From the cell containing the given text, extract its center point as [x, y] coordinate. 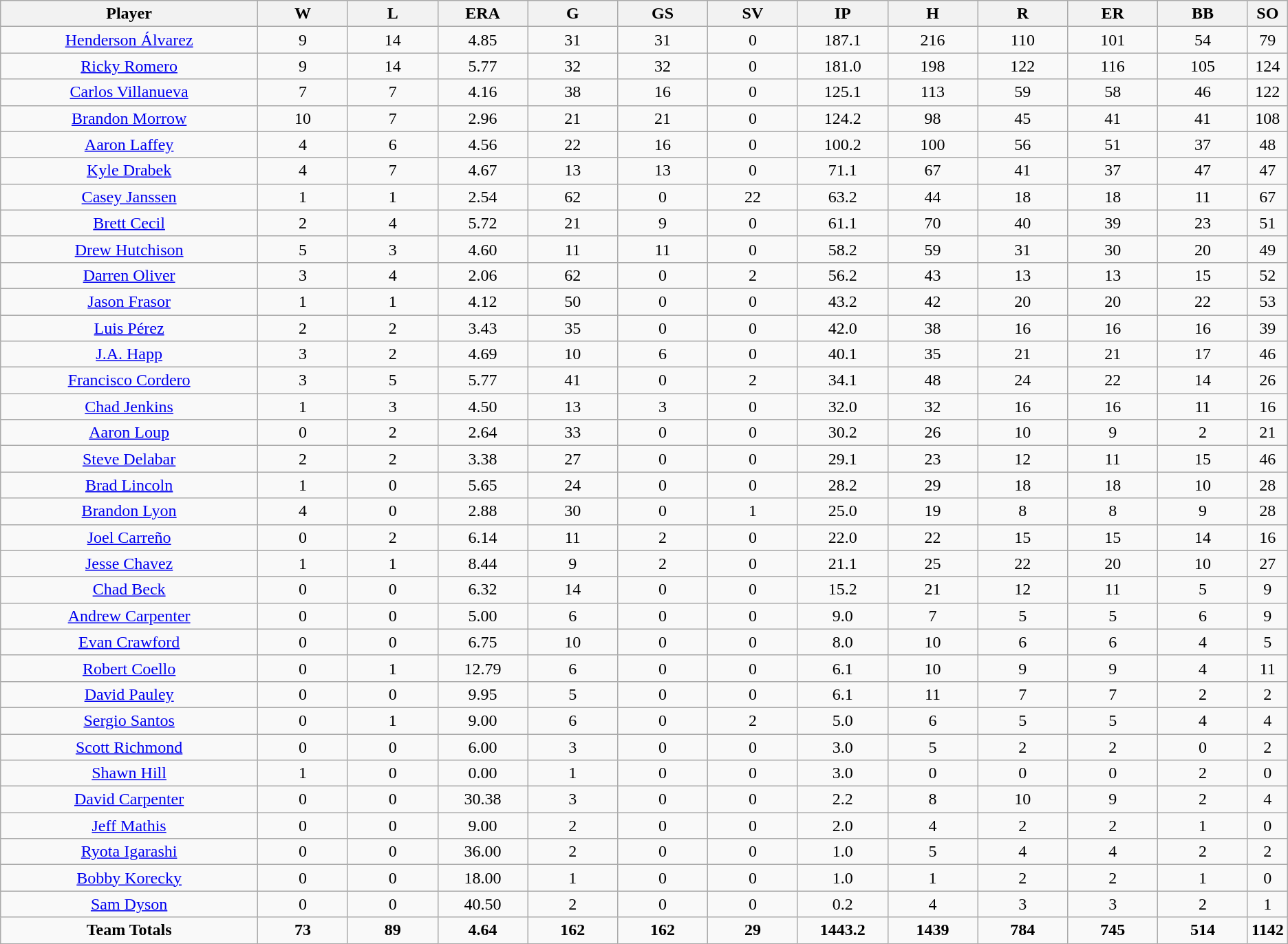
15.2 [842, 590]
Sergio Santos [129, 720]
4.69 [483, 354]
40.50 [483, 904]
79 [1267, 40]
45 [1022, 118]
54 [1203, 40]
Joel Carreño [129, 537]
Drew Hutchison [129, 249]
0.2 [842, 904]
ERA [483, 14]
Darren Oliver [129, 275]
784 [1022, 930]
G [572, 14]
44 [933, 197]
21.1 [842, 564]
W [303, 14]
8.0 [842, 642]
L [392, 14]
1439 [933, 930]
4.85 [483, 40]
42.0 [842, 328]
5.00 [483, 616]
4.60 [483, 249]
Casey Janssen [129, 197]
David Pauley [129, 694]
9.95 [483, 694]
56.2 [842, 275]
2.0 [842, 826]
Francisco Cordero [129, 380]
2.54 [483, 197]
745 [1113, 930]
Player [129, 14]
Aaron Laffey [129, 144]
12.79 [483, 668]
40.1 [842, 354]
Aaron Loup [129, 433]
Brandon Morrow [129, 118]
ER [1113, 14]
30.38 [483, 800]
36.00 [483, 852]
SO [1267, 14]
Ryota Igarashi [129, 852]
110 [1022, 40]
Team Totals [129, 930]
6.00 [483, 747]
89 [392, 930]
9.0 [842, 616]
50 [572, 301]
2.64 [483, 433]
4.50 [483, 407]
6.14 [483, 537]
4.16 [483, 92]
73 [303, 930]
IP [842, 14]
6.32 [483, 590]
1443.2 [842, 930]
181.0 [842, 66]
6.75 [483, 642]
Andrew Carpenter [129, 616]
108 [1267, 118]
5.65 [483, 485]
124.2 [842, 118]
124 [1267, 66]
David Carpenter [129, 800]
514 [1203, 930]
4.64 [483, 930]
43 [933, 275]
Robert Coello [129, 668]
Kyle Drabek [129, 171]
Carlos Villanueva [129, 92]
5.0 [842, 720]
33 [572, 433]
40 [1022, 223]
J.A. Happ [129, 354]
70 [933, 223]
Brett Cecil [129, 223]
4.67 [483, 171]
Luis Pérez [129, 328]
28.2 [842, 485]
25 [933, 564]
R [1022, 14]
Sam Dyson [129, 904]
125.1 [842, 92]
Chad Beck [129, 590]
19 [933, 511]
71.1 [842, 171]
8.44 [483, 564]
58 [1113, 92]
Brandon Lyon [129, 511]
100 [933, 144]
Jason Frasor [129, 301]
30.2 [842, 433]
Jeff Mathis [129, 826]
4.56 [483, 144]
Steve Delabar [129, 459]
56 [1022, 144]
105 [1203, 66]
Shawn Hill [129, 773]
1142 [1267, 930]
Jesse Chavez [129, 564]
25.0 [842, 511]
17 [1203, 354]
49 [1267, 249]
53 [1267, 301]
2.88 [483, 511]
H [933, 14]
58.2 [842, 249]
22.0 [842, 537]
Chad Jenkins [129, 407]
5.72 [483, 223]
Bobby Korecky [129, 878]
18.00 [483, 878]
Scott Richmond [129, 747]
100.2 [842, 144]
Ricky Romero [129, 66]
113 [933, 92]
Evan Crawford [129, 642]
2.06 [483, 275]
101 [1113, 40]
2.96 [483, 118]
198 [933, 66]
42 [933, 301]
61.1 [842, 223]
SV [753, 14]
216 [933, 40]
3.43 [483, 328]
0.00 [483, 773]
32.0 [842, 407]
GS [663, 14]
3.38 [483, 459]
116 [1113, 66]
43.2 [842, 301]
Brad Lincoln [129, 485]
63.2 [842, 197]
52 [1267, 275]
4.12 [483, 301]
98 [933, 118]
34.1 [842, 380]
Henderson Álvarez [129, 40]
BB [1203, 14]
187.1 [842, 40]
29.1 [842, 459]
2.2 [842, 800]
